For the text-containing cell, return its midpoint in (x, y) coordinate format. 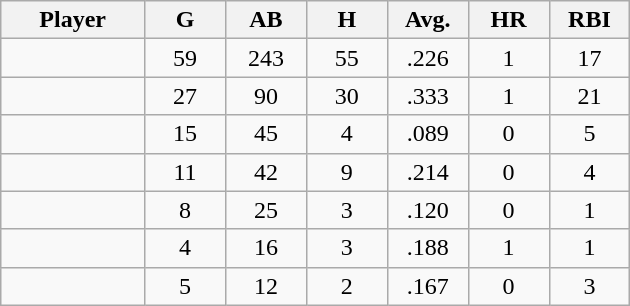
12 (266, 286)
15 (186, 134)
27 (186, 96)
59 (186, 58)
8 (186, 210)
RBI (590, 20)
21 (590, 96)
Player (73, 20)
.226 (428, 58)
.167 (428, 286)
55 (346, 58)
H (346, 20)
2 (346, 286)
42 (266, 172)
30 (346, 96)
G (186, 20)
17 (590, 58)
45 (266, 134)
243 (266, 58)
.214 (428, 172)
.120 (428, 210)
16 (266, 248)
.188 (428, 248)
9 (346, 172)
HR (508, 20)
Avg. (428, 20)
11 (186, 172)
.089 (428, 134)
90 (266, 96)
25 (266, 210)
AB (266, 20)
.333 (428, 96)
